Return (x, y) of the center of cell containing provided text 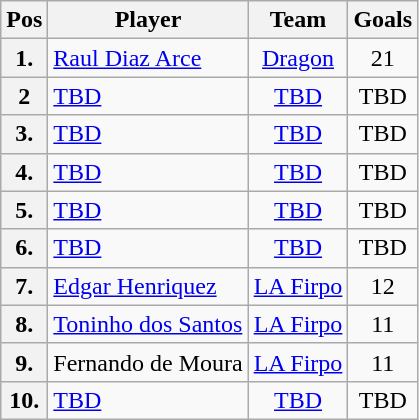
2 (24, 96)
Fernando de Moura (148, 362)
1. (24, 58)
Player (148, 20)
5. (24, 210)
7. (24, 286)
21 (383, 58)
12 (383, 286)
6. (24, 248)
Raul Diaz Arce (148, 58)
Edgar Henriquez (148, 286)
Pos (24, 20)
8. (24, 324)
10. (24, 400)
3. (24, 134)
4. (24, 172)
9. (24, 362)
Team (298, 20)
Goals (383, 20)
Dragon (298, 58)
Toninho dos Santos (148, 324)
